Extract the (X, Y) coordinate from the center of the cell holding the provided text.  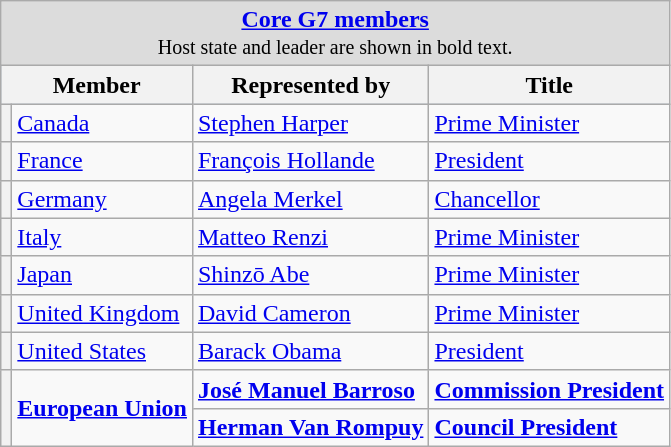
José Manuel Barroso (310, 389)
Commission President (550, 389)
Matteo Renzi (310, 237)
Canada (102, 123)
United Kingdom (102, 313)
Stephen Harper (310, 123)
Barack Obama (310, 351)
France (102, 161)
Italy (102, 237)
European Union (102, 408)
Core G7 membersHost state and leader are shown in bold text. (336, 34)
Council President (550, 427)
Herman Van Rompuy (310, 427)
François Hollande (310, 161)
Chancellor (550, 199)
Germany (102, 199)
Japan (102, 275)
Represented by (310, 85)
Shinzō Abe (310, 275)
David Cameron (310, 313)
Title (550, 85)
United States (102, 351)
Angela Merkel (310, 199)
Member (97, 85)
